Locate the cell with the specified text and output its [x, y] center coordinate. 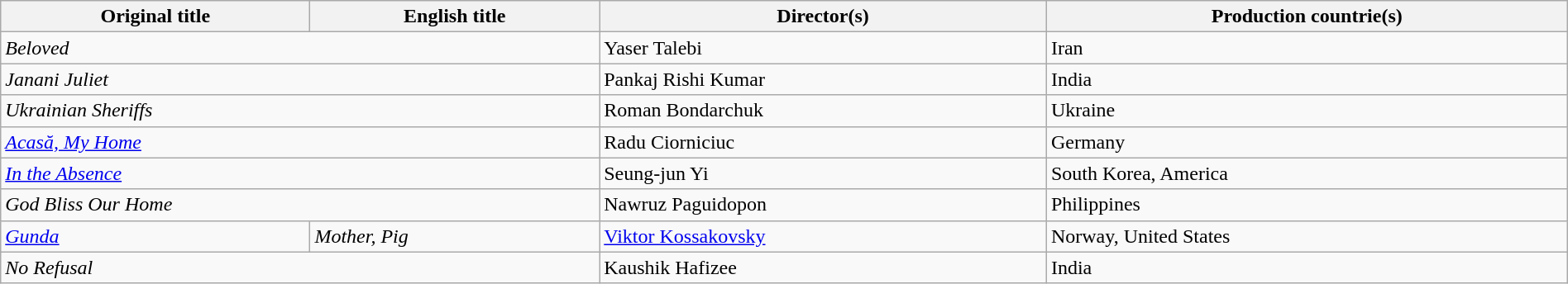
Acasă, My Home [300, 142]
Production countrie(s) [1307, 17]
Iran [1307, 48]
Yaser Talebi [824, 48]
Ukrainian Sheriffs [300, 111]
Gunda [155, 236]
Radu Ciorniciuc [824, 142]
English title [455, 17]
Beloved [300, 48]
Norway, United States [1307, 236]
Seung-jun Yi [824, 173]
Ukraine [1307, 111]
Philippines [1307, 205]
Janani Juliet [300, 79]
No Refusal [300, 267]
South Korea, America [1307, 173]
In the Absence [300, 173]
Kaushik Hafizee [824, 267]
God Bliss Our Home [300, 205]
Viktor Kossakovsky [824, 236]
Director(s) [824, 17]
Mother, Pig [455, 236]
Pankaj Rishi Kumar [824, 79]
Germany [1307, 142]
Nawruz Paguidopon [824, 205]
Original title [155, 17]
Roman Bondarchuk [824, 111]
